Detect which cell encompasses the target text, then output its (X, Y) center coordinate. 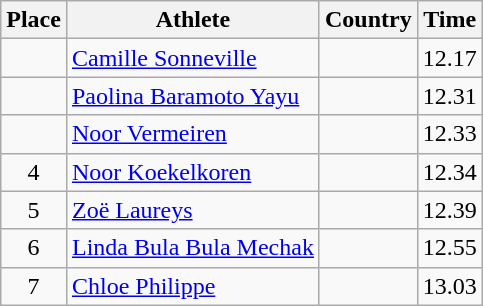
Zoë Laureys (192, 210)
12.55 (450, 248)
12.39 (450, 210)
Time (450, 20)
12.33 (450, 134)
7 (34, 286)
Linda Bula Bula Mechak (192, 248)
12.31 (450, 96)
Noor Koekelkoren (192, 172)
5 (34, 210)
6 (34, 248)
Paolina Baramoto Yayu (192, 96)
Chloe Philippe (192, 286)
Country (368, 20)
Athlete (192, 20)
4 (34, 172)
Noor Vermeiren (192, 134)
12.17 (450, 58)
13.03 (450, 286)
12.34 (450, 172)
Camille Sonneville (192, 58)
Place (34, 20)
